Find where the given text appears and provide that cell's center as (x, y) coordinate. 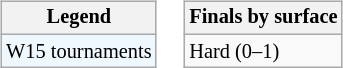
Finals by surface (263, 18)
Hard (0–1) (263, 51)
Legend (78, 18)
W15 tournaments (78, 51)
